Search for the cell housing the specified text and yield its [x, y] center coordinate. 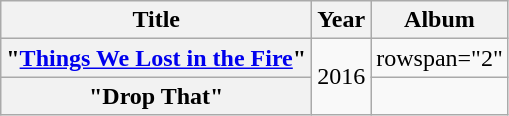
Title [156, 20]
2016 [342, 77]
Album [440, 20]
"Things We Lost in the Fire" [156, 58]
"Drop That" [156, 96]
Year [342, 20]
rowspan="2" [440, 58]
